For the text-containing cell, return its midpoint in (x, y) coordinate format. 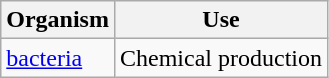
bacteria (58, 58)
Chemical production (220, 58)
Organism (58, 20)
Use (220, 20)
